Locate the cell with the specified text and output its (x, y) center coordinate. 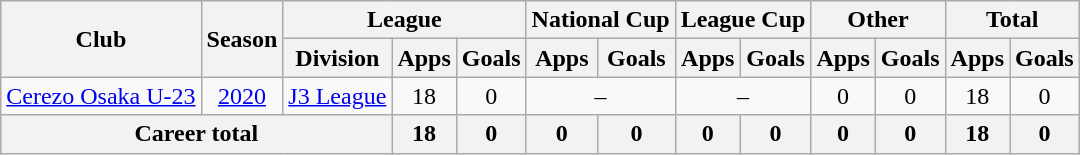
National Cup (600, 20)
Total (1012, 20)
League Cup (743, 20)
Division (338, 58)
Season (242, 39)
Other (878, 20)
League (404, 20)
Club (101, 39)
Career total (196, 134)
2020 (242, 96)
Cerezo Osaka U-23 (101, 96)
J3 League (338, 96)
